Extract the [x, y] coordinate from the center of the cell holding the provided text.  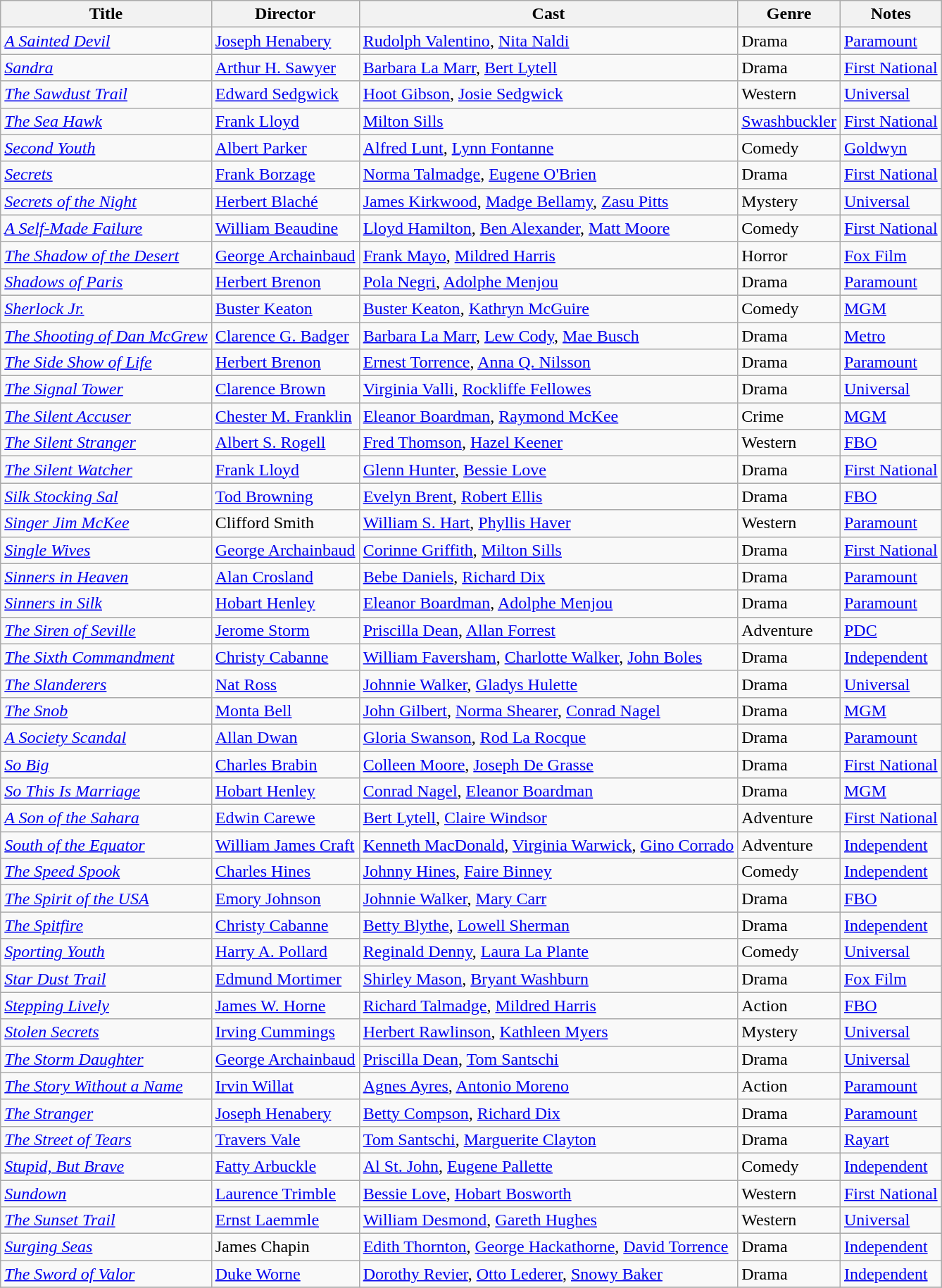
A Sainted Devil [106, 41]
Sandra [106, 68]
A Son of the Sahara [106, 818]
William S. Hart, Phyllis Haver [548, 523]
The Silent Accuser [106, 416]
The Snob [106, 711]
The Story Without a Name [106, 1086]
Eleanor Boardman, Adolphe Menjou [548, 604]
Stepping Lively [106, 1006]
The Slanderers [106, 684]
Harry A. Pollard [285, 952]
The Street of Tears [106, 1139]
The Shadow of the Desert [106, 255]
Gloria Swanson, Rod La Rocque [548, 737]
Clarence G. Badger [285, 336]
Hoot Gibson, Josie Sedgwick [548, 94]
Crime [789, 416]
Secrets of the Night [106, 201]
Milton Sills [548, 121]
Tod Browning [285, 496]
PDC [891, 630]
Kenneth MacDonald, Virginia Warwick, Gino Corrado [548, 845]
Nat Ross [285, 684]
Star Dust Trail [106, 979]
The Silent Watcher [106, 470]
Charles Brabin [285, 764]
Bert Lytell, Claire Windsor [548, 818]
The Siren of Seville [106, 630]
William Beaudine [285, 228]
Reginald Denny, Laura La Plante [548, 952]
Cast [548, 14]
Albert Parker [285, 148]
Corinne Griffith, Milton Sills [548, 550]
Sundown [106, 1194]
Herbert Rawlinson, Kathleen Myers [548, 1032]
The Sixth Commandment [106, 657]
Monta Bell [285, 711]
Edwin Carewe [285, 818]
Arthur H. Sawyer [285, 68]
Al St. John, Eugene Pallette [548, 1166]
Dorothy Revier, Otto Lederer, Snowy Baker [548, 1274]
Virginia Valli, Rockliffe Fellowes [548, 389]
Betty Blythe, Lowell Sherman [548, 925]
The Storm Daughter [106, 1059]
Richard Talmadge, Mildred Harris [548, 1006]
The Sea Hawk [106, 121]
Sherlock Jr. [106, 308]
The Sword of Valor [106, 1274]
Genre [789, 14]
Agnes Ayres, Antonio Moreno [548, 1086]
Clarence Brown [285, 389]
Metro [891, 336]
Sinners in Heaven [106, 577]
Bessie Love, Hobart Bosworth [548, 1194]
Silk Stocking Sal [106, 496]
Buster Keaton [285, 308]
Emory Johnson [285, 899]
Charles Hines [285, 872]
The Signal Tower [106, 389]
Alfred Lunt, Lynn Fontanne [548, 148]
Barbara La Marr, Bert Lytell [548, 68]
Director [285, 14]
Sporting Youth [106, 952]
Albert S. Rogell [285, 443]
Johnnie Walker, Mary Carr [548, 899]
Ernest Torrence, Anna Q. Nilsson [548, 363]
Johnnie Walker, Gladys Hulette [548, 684]
Fred Thomson, Hazel Keener [548, 443]
Shadows of Paris [106, 282]
Priscilla Dean, Allan Forrest [548, 630]
Johnny Hines, Faire Binney [548, 872]
The Shooting of Dan McGrew [106, 336]
Colleen Moore, Joseph De Grasse [548, 764]
Title [106, 14]
Conrad Nagel, Eleanor Boardman [548, 792]
Alan Crosland [285, 577]
Second Youth [106, 148]
Glenn Hunter, Bessie Love [548, 470]
William Desmond, Gareth Hughes [548, 1220]
Edith Thornton, George Hackathorne, David Torrence [548, 1247]
The Silent Stranger [106, 443]
Secrets [106, 175]
Duke Worne [285, 1274]
Irvin Willat [285, 1086]
Travers Vale [285, 1139]
John Gilbert, Norma Shearer, Conrad Nagel [548, 711]
The Sawdust Trail [106, 94]
Surging Seas [106, 1247]
South of the Equator [106, 845]
Herbert Blaché [285, 201]
Priscilla Dean, Tom Santschi [548, 1059]
Evelyn Brent, Robert Ellis [548, 496]
Horror [789, 255]
Goldwyn [891, 148]
Norma Talmadge, Eugene O'Brien [548, 175]
Single Wives [106, 550]
Edmund Mortimer [285, 979]
Allan Dwan [285, 737]
Bebe Daniels, Richard Dix [548, 577]
The Spitfire [106, 925]
Eleanor Boardman, Raymond McKee [548, 416]
Shirley Mason, Bryant Washburn [548, 979]
Frank Mayo, Mildred Harris [548, 255]
A Society Scandal [106, 737]
Pola Negri, Adolphe Menjou [548, 282]
So Big [106, 764]
Stupid, But Brave [106, 1166]
Ernst Laemmle [285, 1220]
So This Is Marriage [106, 792]
Laurence Trimble [285, 1194]
Stolen Secrets [106, 1032]
Singer Jim McKee [106, 523]
Tom Santschi, Marguerite Clayton [548, 1139]
The Speed Spook [106, 872]
Frank Borzage [285, 175]
James W. Horne [285, 1006]
James Chapin [285, 1247]
James Kirkwood, Madge Bellamy, Zasu Pitts [548, 201]
William James Craft [285, 845]
Lloyd Hamilton, Ben Alexander, Matt Moore [548, 228]
Edward Sedgwick [285, 94]
The Sunset Trail [106, 1220]
Buster Keaton, Kathryn McGuire [548, 308]
Notes [891, 14]
Swashbuckler [789, 121]
Rudolph Valentino, Nita Naldi [548, 41]
William Faversham, Charlotte Walker, John Boles [548, 657]
Clifford Smith [285, 523]
Rayart [891, 1139]
Sinners in Silk [106, 604]
The Spirit of the USA [106, 899]
Fatty Arbuckle [285, 1166]
The Side Show of Life [106, 363]
Betty Compson, Richard Dix [548, 1113]
The Stranger [106, 1113]
Irving Cummings [285, 1032]
Barbara La Marr, Lew Cody, Mae Busch [548, 336]
A Self-Made Failure [106, 228]
Jerome Storm [285, 630]
Chester M. Franklin [285, 416]
